Capture the cell that displays the provided text and extract its [x, y] central coordinate. 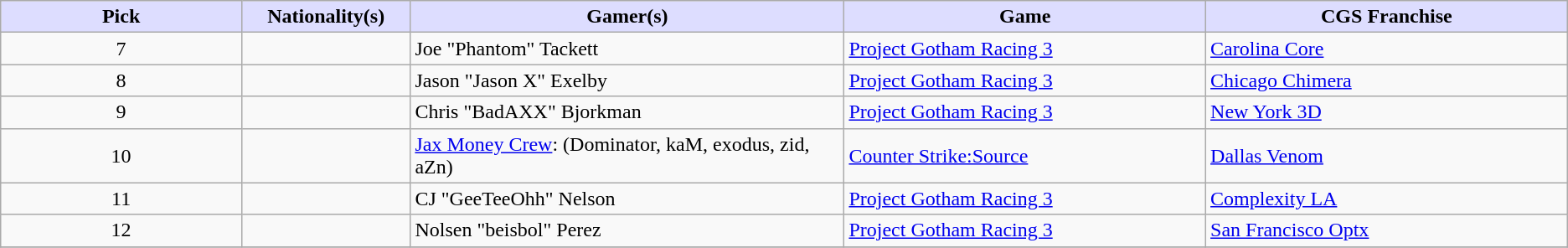
Complexity LA [1387, 199]
Jax Money Crew: (Dominator, kaM, exodus, zid, aZn) [627, 156]
CJ "GeeTeeOhh" Nelson [627, 199]
Joe "Phantom" Tackett [627, 49]
Chicago Chimera [1387, 80]
Chris "BadAXX" Bjorkman [627, 112]
8 [121, 80]
New York 3D [1387, 112]
9 [121, 112]
Counter Strike:Source [1025, 156]
Pick [121, 17]
10 [121, 156]
Gamer(s) [627, 17]
Nationality(s) [325, 17]
7 [121, 49]
Nolsen "beisbol" Perez [627, 230]
12 [121, 230]
Dallas Venom [1387, 156]
Game [1025, 17]
Jason "Jason X" Exelby [627, 80]
San Francisco Optx [1387, 230]
Carolina Core [1387, 49]
11 [121, 199]
CGS Franchise [1387, 17]
